Pinpoint the cell where the given text exists, returning its (x, y) midpoint coordinate. 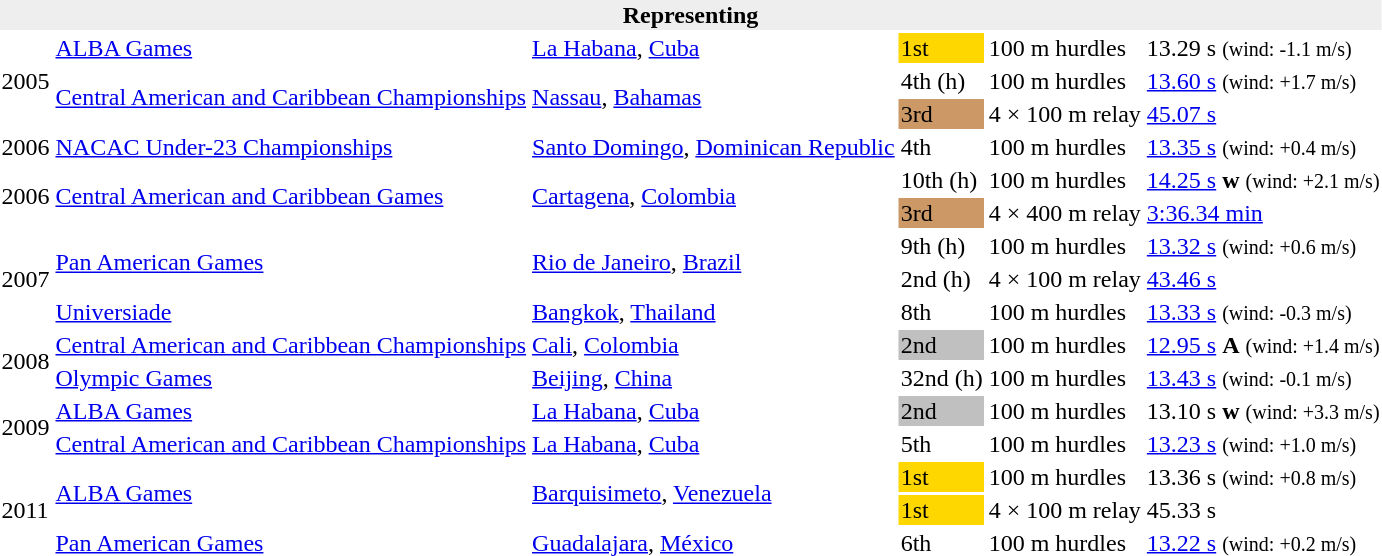
Santo Domingo, Dominican Republic (714, 147)
NACAC Under-23 Championships (291, 147)
Cartagena, Colombia (714, 196)
2008 (26, 362)
32nd (h) (942, 378)
3:36.34 min (1263, 213)
9th (h) (942, 246)
Representing (690, 15)
45.07 s (1263, 114)
4th (h) (942, 81)
Nassau, Bahamas (714, 98)
13.29 s (wind: -1.1 m/s) (1263, 48)
10th (h) (942, 180)
45.33 s (1263, 510)
2nd (h) (942, 279)
Rio de Janeiro, Brazil (714, 262)
2007 (26, 279)
Barquisimeto, Venezuela (714, 494)
Cali, Colombia (714, 345)
14.25 s w (wind: +2.1 m/s) (1263, 180)
Beijing, China (714, 378)
4 × 400 m relay (1064, 213)
5th (942, 444)
13.43 s (wind: -0.1 m/s) (1263, 378)
13.23 s (wind: +1.0 m/s) (1263, 444)
13.36 s (wind: +0.8 m/s) (1263, 477)
4th (942, 147)
13.10 s w (wind: +3.3 m/s) (1263, 411)
Universiade (291, 312)
2009 (26, 428)
13.32 s (wind: +0.6 m/s) (1263, 246)
Olympic Games (291, 378)
Central American and Caribbean Games (291, 196)
13.60 s (wind: +1.7 m/s) (1263, 81)
43.46 s (1263, 279)
8th (942, 312)
Pan American Games (291, 262)
2005 (26, 81)
13.33 s (wind: -0.3 m/s) (1263, 312)
12.95 s A (wind: +1.4 m/s) (1263, 345)
Bangkok, Thailand (714, 312)
13.35 s (wind: +0.4 m/s) (1263, 147)
